Identify which cell holds the provided text, then report its (X, Y) central coordinate. 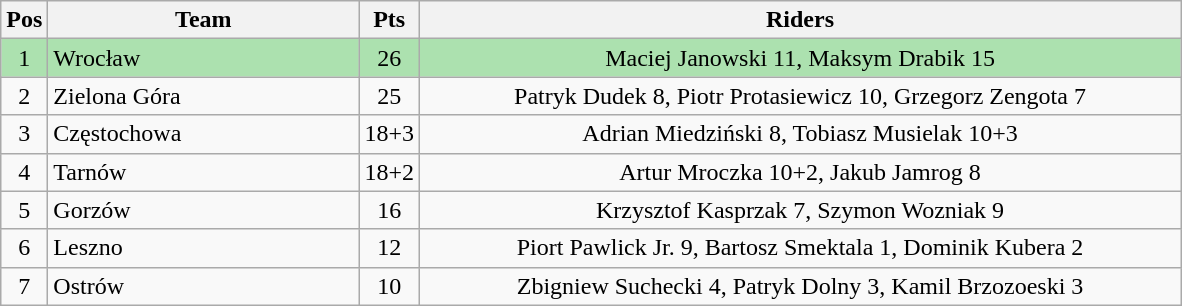
Pos (24, 20)
5 (24, 210)
6 (24, 248)
Patryk Dudek 8, Piotr Protasiewicz 10, Grzegorz Zengota 7 (800, 96)
Zielona Góra (204, 96)
7 (24, 286)
Częstochowa (204, 134)
1 (24, 58)
Krzysztof Kasprzak 7, Szymon Wozniak 9 (800, 210)
Zbigniew Suchecki 4, Patryk Dolny 3, Kamil Brzozoeski 3 (800, 286)
18+3 (390, 134)
16 (390, 210)
10 (390, 286)
Piort Pawlick Jr. 9, Bartosz Smektala 1, Dominik Kubera 2 (800, 248)
Tarnów (204, 172)
4 (24, 172)
25 (390, 96)
Team (204, 20)
18+2 (390, 172)
Gorzów (204, 210)
Pts (390, 20)
12 (390, 248)
Maciej Janowski 11, Maksym Drabik 15 (800, 58)
Riders (800, 20)
Adrian Miedziński 8, Tobiasz Musielak 10+3 (800, 134)
26 (390, 58)
Artur Mroczka 10+2, Jakub Jamrog 8 (800, 172)
3 (24, 134)
Wrocław (204, 58)
Ostrów (204, 286)
2 (24, 96)
Leszno (204, 248)
